Find where the given text appears and provide that cell's center as [X, Y] coordinate. 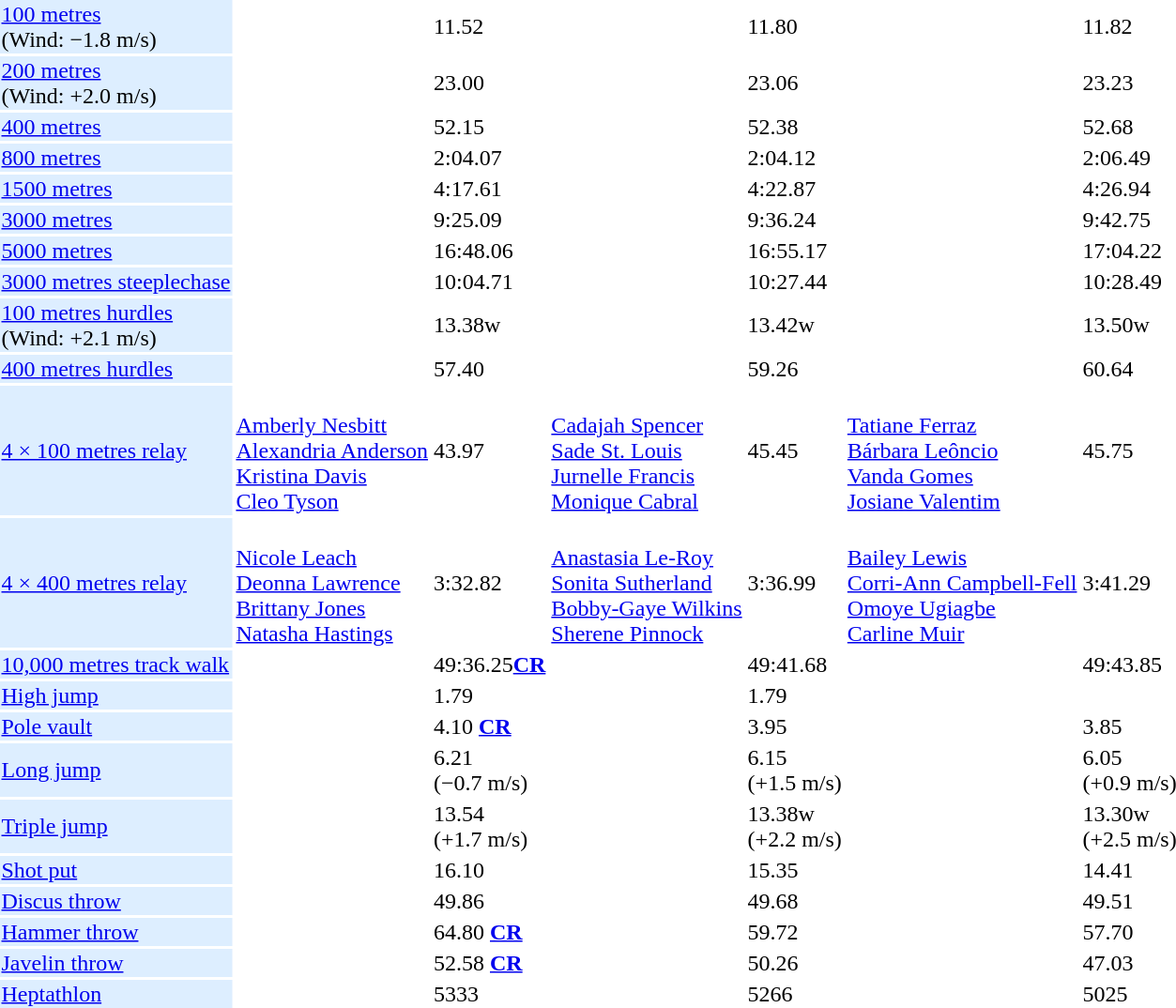
3:32.82 [490, 583]
49.86 [490, 901]
13.54 (+1.7 m/s) [490, 826]
23.00 [490, 83]
4 × 100 metres relay [116, 451]
45.45 [794, 451]
4:22.87 [794, 189]
5266 [794, 994]
10,000 metres track walk [116, 664]
57.40 [490, 369]
11.80 [794, 26]
49.68 [794, 901]
400 metres hurdles [116, 369]
Cadajah SpencerSade St. LouisJurnelle FrancisMonique Cabral [647, 451]
49:41.68 [794, 664]
43.97 [490, 451]
Hammer throw [116, 932]
15.35 [794, 870]
Anastasia Le-RoySonita SutherlandBobby-Gaye WilkinsSherene Pinnock [647, 583]
200 metres(Wind: +2.0 m/s) [116, 83]
3.95 [794, 726]
9:25.09 [490, 220]
400 metres [116, 127]
5333 [490, 994]
10:04.71 [490, 282]
Discus throw [116, 901]
23.06 [794, 83]
100 metres hurdles (Wind: +2.1 m/s) [116, 325]
3:36.99 [794, 583]
50.26 [794, 963]
Tatiane FerrazBárbara LeôncioVanda GomesJosiane Valentim [962, 451]
16:48.06 [490, 251]
13.42w [794, 325]
Triple jump [116, 826]
6.15 (+1.5 m/s) [794, 770]
100 metres(Wind: −1.8 m/s) [116, 26]
49:36.25CR [490, 664]
Long jump [116, 770]
Javelin throw [116, 963]
52.38 [794, 127]
13.38w [490, 325]
2:04.12 [794, 158]
4 × 400 metres relay [116, 583]
3000 metres steeplechase [116, 282]
1500 metres [116, 189]
10:27.44 [794, 282]
5000 metres [116, 251]
3000 metres [116, 220]
6.21 (−0.7 m/s) [490, 770]
16.10 [490, 870]
13.38w (+2.2 m/s) [794, 826]
High jump [116, 695]
64.80 CR [490, 932]
800 metres [116, 158]
9:36.24 [794, 220]
52.15 [490, 127]
Shot put [116, 870]
Heptathlon [116, 994]
4.10 CR [490, 726]
Pole vault [116, 726]
Amberly NesbittAlexandria AndersonKristina DavisCleo Tyson [332, 451]
Nicole LeachDeonna LawrenceBrittany JonesNatasha Hastings [332, 583]
4:17.61 [490, 189]
59.26 [794, 369]
2:04.07 [490, 158]
59.72 [794, 932]
52.58 CR [490, 963]
16:55.17 [794, 251]
11.52 [490, 26]
Bailey LewisCorri-Ann Campbell-FellOmoye UgiagbeCarline Muir [962, 583]
